Return the [X, Y] coordinate for the center point of the cell that contains the specified text.  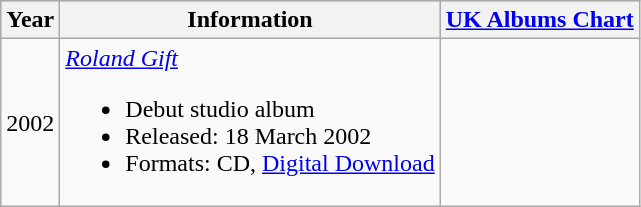
Roland GiftDebut studio albumReleased: 18 March 2002Formats: CD, Digital Download [250, 122]
2002 [30, 122]
Information [250, 20]
UK Albums Chart [540, 20]
Year [30, 20]
